From the cell containing the given text, extract its center point as (x, y) coordinate. 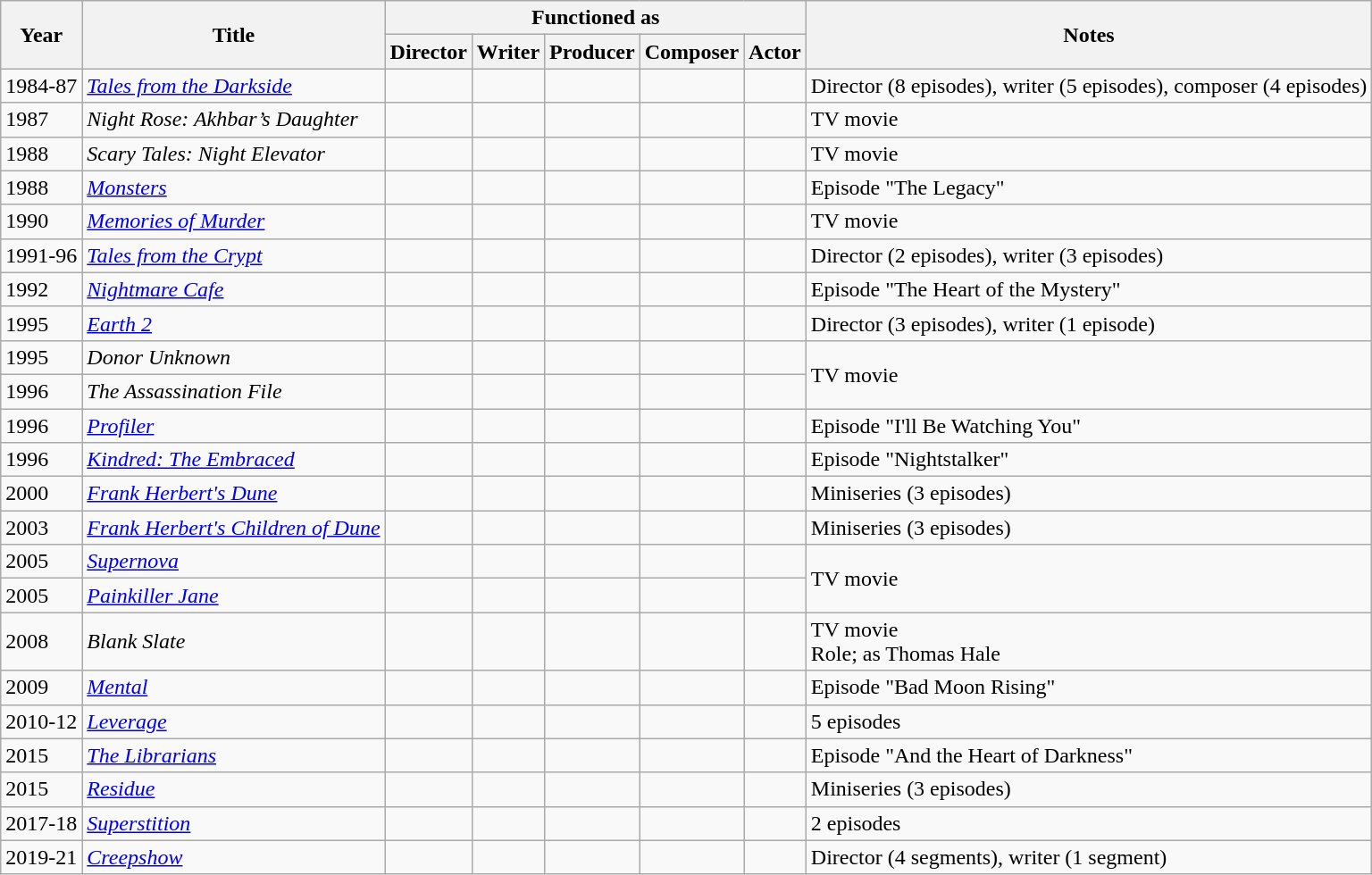
Actor (775, 52)
Director (2 episodes), writer (3 episodes) (1089, 255)
Producer (593, 52)
Residue (234, 789)
Superstition (234, 823)
Year (41, 35)
Episode "Nightstalker" (1089, 460)
2003 (41, 528)
Episode "The Legacy" (1089, 187)
Painkiller Jane (234, 596)
1987 (41, 120)
Mental (234, 687)
Memories of Murder (234, 221)
2010-12 (41, 721)
2009 (41, 687)
Monsters (234, 187)
2017-18 (41, 823)
Director (429, 52)
1990 (41, 221)
Frank Herbert's Children of Dune (234, 528)
Director (8 episodes), writer (5 episodes), composer (4 episodes) (1089, 86)
1992 (41, 289)
Composer (691, 52)
Tales from the Darkside (234, 86)
Leverage (234, 721)
2008 (41, 641)
Blank Slate (234, 641)
Functioned as (595, 18)
2019-21 (41, 857)
Creepshow (234, 857)
TV movieRole; as Thomas Hale (1089, 641)
Earth 2 (234, 323)
Donor Unknown (234, 357)
Kindred: The Embraced (234, 460)
1984-87 (41, 86)
Nightmare Cafe (234, 289)
Director (3 episodes), writer (1 episode) (1089, 323)
Title (234, 35)
Scary Tales: Night Elevator (234, 154)
Episode "And the Heart of Darkness" (1089, 755)
Profiler (234, 426)
Episode "The Heart of the Mystery" (1089, 289)
Supernova (234, 562)
Frank Herbert's Dune (234, 494)
2000 (41, 494)
5 episodes (1089, 721)
The Librarians (234, 755)
The Assassination File (234, 391)
Notes (1089, 35)
Tales from the Crypt (234, 255)
Writer (507, 52)
1991-96 (41, 255)
Director (4 segments), writer (1 segment) (1089, 857)
Episode "I'll Be Watching You" (1089, 426)
2 episodes (1089, 823)
Episode "Bad Moon Rising" (1089, 687)
Night Rose: Akhbar’s Daughter (234, 120)
